Determine the (x, y) coordinate at the center of the cell enclosing the given text.  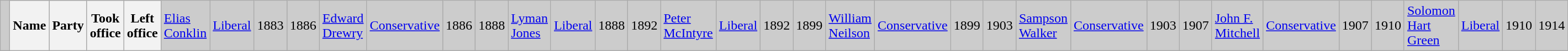
Edward Drewry (343, 26)
1883 (271, 26)
1914 (1552, 26)
Lyman Jones (530, 26)
Solomon Hart Green (1431, 26)
Party (68, 26)
William Neilson (851, 26)
Peter McIntyre (688, 26)
Elias Conklin (185, 26)
Name (30, 26)
Took office (105, 26)
Sampson Walker (1043, 26)
Left office (142, 26)
John F. Mitchell (1237, 26)
